Provide the (X, Y) coordinate of the cell's center where the given text is located.  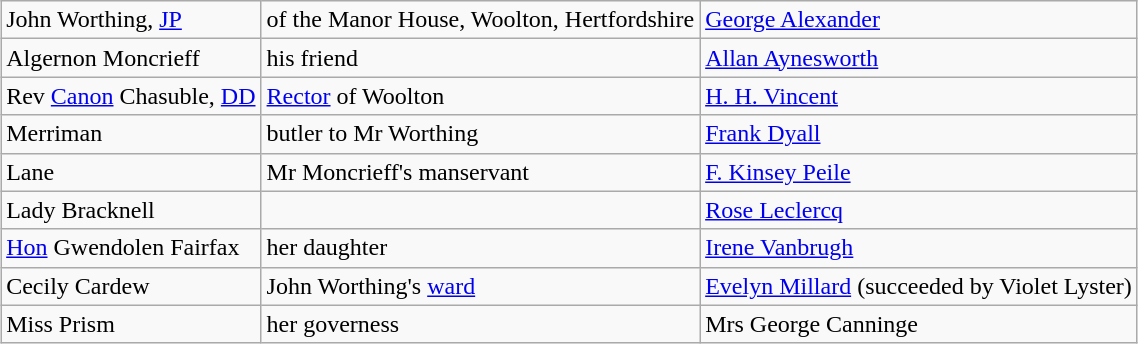
Miss Prism (131, 324)
Cecily Cardew (131, 286)
Merriman (131, 134)
Frank Dyall (919, 134)
Evelyn Millard (succeeded by Violet Lyster) (919, 286)
Lady Bracknell (131, 210)
Hon Gwendolen Fairfax (131, 248)
Mrs George Canninge (919, 324)
butler to Mr Worthing (480, 134)
his friend (480, 58)
her daughter (480, 248)
John Worthing's ward (480, 286)
Irene Vanbrugh (919, 248)
F. Kinsey Peile (919, 172)
her governess (480, 324)
Lane (131, 172)
of the Manor House, Woolton, Hertfordshire (480, 20)
Mr Moncrieff's manservant (480, 172)
Rector of Woolton (480, 96)
Rose Leclercq (919, 210)
Allan Aynesworth (919, 58)
Algernon Moncrieff (131, 58)
H. H. Vincent (919, 96)
Rev Canon Chasuble, DD (131, 96)
John Worthing, JP (131, 20)
George Alexander (919, 20)
